Return the (X, Y) coordinate for the center point of the cell that contains the specified text.  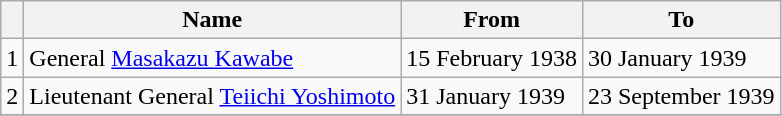
31 January 1939 (492, 96)
15 February 1938 (492, 58)
To (681, 20)
Name (212, 20)
General Masakazu Kawabe (212, 58)
Lieutenant General Teiichi Yoshimoto (212, 96)
23 September 1939 (681, 96)
30 January 1939 (681, 58)
1 (12, 58)
2 (12, 96)
From (492, 20)
